Find where the given text appears and provide that cell's center as [X, Y] coordinate. 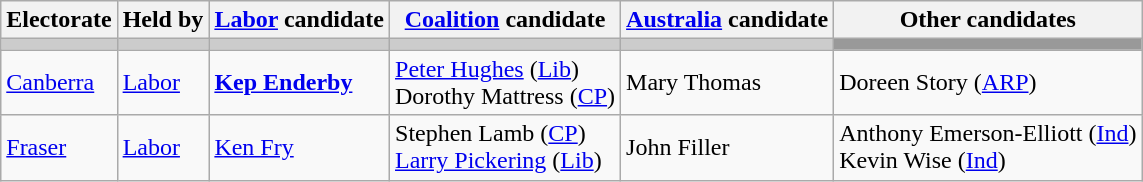
Ken Fry [300, 148]
Fraser [59, 148]
Canberra [59, 82]
Held by [163, 20]
Stephen Lamb (CP)Larry Pickering (Lib) [506, 148]
Australia candidate [728, 20]
Kep Enderby [300, 82]
Coalition candidate [506, 20]
Labor candidate [300, 20]
Peter Hughes (Lib)Dorothy Mattress (CP) [506, 82]
Mary Thomas [728, 82]
Anthony Emerson-Elliott (Ind)Kevin Wise (Ind) [988, 148]
Electorate [59, 20]
John Filler [728, 148]
Doreen Story (ARP) [988, 82]
Other candidates [988, 20]
